Return [x, y] of the center of cell containing provided text 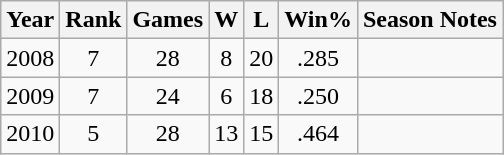
6 [226, 96]
.464 [318, 134]
.285 [318, 58]
Games [168, 20]
W [226, 20]
8 [226, 58]
2008 [30, 58]
13 [226, 134]
5 [94, 134]
2010 [30, 134]
.250 [318, 96]
Season Notes [430, 20]
20 [262, 58]
18 [262, 96]
Rank [94, 20]
2009 [30, 96]
15 [262, 134]
Win% [318, 20]
Year [30, 20]
L [262, 20]
24 [168, 96]
